Return the [X, Y] coordinate for the center point of the cell that contains the specified text.  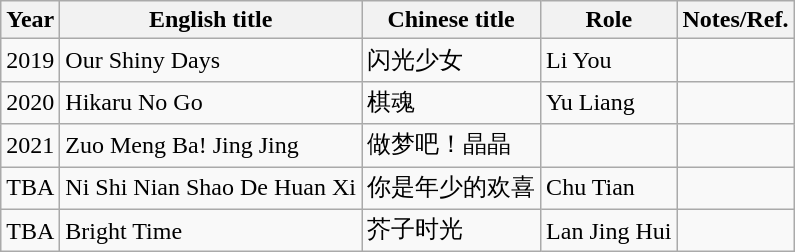
Ni Shi Nian Shao De Huan Xi [211, 188]
Year [30, 20]
你是年少的欢喜 [452, 188]
Hikaru No Go [211, 102]
Yu Liang [609, 102]
Chu Tian [609, 188]
Bright Time [211, 230]
2019 [30, 60]
Chinese title [452, 20]
闪光少女 [452, 60]
Zuo Meng Ba! Jing Jing [211, 146]
2020 [30, 102]
芥子时光 [452, 230]
Lan Jing Hui [609, 230]
Notes/Ref. [736, 20]
Li You [609, 60]
棋魂 [452, 102]
Role [609, 20]
2021 [30, 146]
做梦吧！晶晶 [452, 146]
English title [211, 20]
Our Shiny Days [211, 60]
